Find where the given text appears and provide that cell's center as (x, y) coordinate. 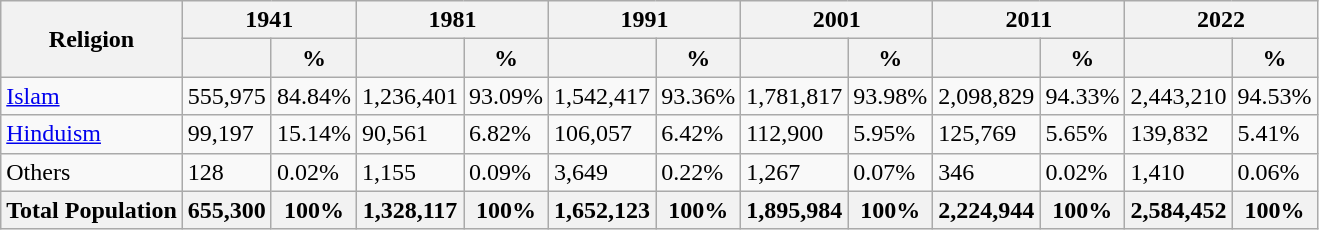
1941 (269, 20)
94.53% (1274, 96)
0.07% (890, 172)
5.41% (1274, 134)
6.82% (506, 134)
Total Population (92, 210)
1,267 (794, 172)
6.42% (698, 134)
93.36% (698, 96)
0.09% (506, 172)
1,328,117 (410, 210)
1,781,817 (794, 96)
655,300 (226, 210)
106,057 (602, 134)
1,155 (410, 172)
1,236,401 (410, 96)
2,584,452 (1178, 210)
112,900 (794, 134)
1,652,123 (602, 210)
Religion (92, 39)
1,895,984 (794, 210)
3,649 (602, 172)
84.84% (314, 96)
93.98% (890, 96)
2022 (1221, 20)
125,769 (986, 134)
0.22% (698, 172)
93.09% (506, 96)
5.65% (1082, 134)
2,098,829 (986, 96)
Islam (92, 96)
90,561 (410, 134)
139,832 (1178, 134)
1981 (452, 20)
2011 (1029, 20)
Hinduism (92, 134)
5.95% (890, 134)
1,410 (1178, 172)
15.14% (314, 134)
94.33% (1082, 96)
2,443,210 (1178, 96)
2001 (837, 20)
2,224,944 (986, 210)
346 (986, 172)
555,975 (226, 96)
1991 (645, 20)
128 (226, 172)
1,542,417 (602, 96)
0.06% (1274, 172)
99,197 (226, 134)
Others (92, 172)
